Scan for the cell matching the given text and deliver its (x, y) coordinate at center. 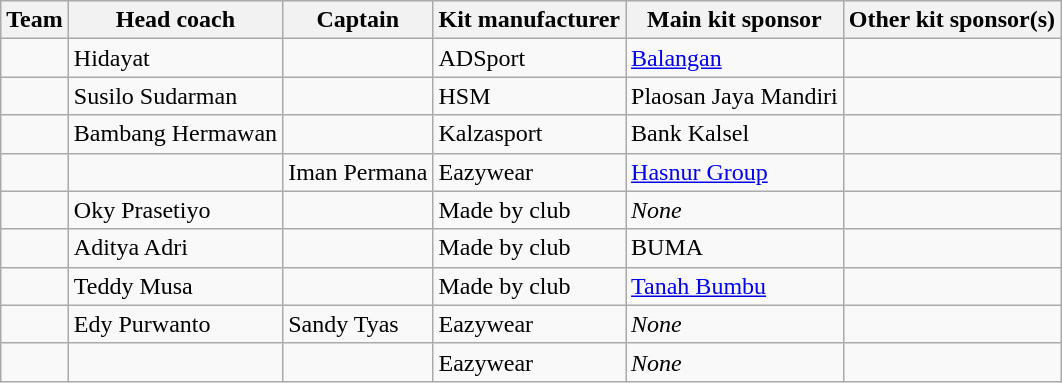
Iman Permana (358, 172)
Teddy Musa (175, 286)
Balangan (735, 58)
Kit manufacturer (530, 20)
Tanah Bumbu (735, 286)
Bambang Hermawan (175, 134)
Edy Purwanto (175, 324)
Other kit sponsor(s) (952, 20)
Hasnur Group (735, 172)
Main kit sponsor (735, 20)
Team (35, 20)
Susilo Sudarman (175, 96)
Captain (358, 20)
Sandy Tyas (358, 324)
HSM (530, 96)
Hidayat (175, 58)
Aditya Adri (175, 248)
Oky Prasetiyo (175, 210)
ADSport (530, 58)
Plaosan Jaya Mandiri (735, 96)
BUMA (735, 248)
Bank Kalsel (735, 134)
Head coach (175, 20)
Kalzasport (530, 134)
